Output the [x, y] coordinate of the center of the cell containing the given text.  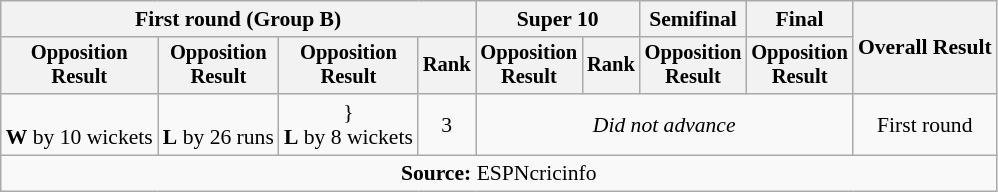
Source: ESPNcricinfo [499, 174]
Semifinal [694, 19]
Overall Result [925, 48]
L by 26 runs [218, 124]
3 [447, 124]
Super 10 [558, 19]
W by 10 wickets [80, 124]
}L by 8 wickets [348, 124]
Did not advance [664, 124]
First round [925, 124]
Final [800, 19]
First round (Group B) [238, 19]
